Capture the cell that displays the provided text and extract its (x, y) central coordinate. 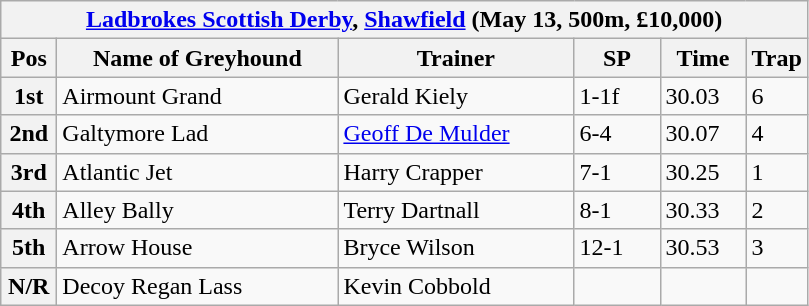
3rd (29, 172)
SP (617, 58)
Ladbrokes Scottish Derby, Shawfield (May 13, 500m, £10,000) (404, 20)
Atlantic Jet (198, 172)
1st (29, 96)
8-1 (617, 210)
1 (776, 172)
Gerald Kiely (456, 96)
Pos (29, 58)
N/R (29, 286)
2nd (29, 134)
Kevin Cobbold (456, 286)
Decoy Regan Lass (198, 286)
30.07 (703, 134)
4th (29, 210)
Airmount Grand (198, 96)
Harry Crapper (456, 172)
7-1 (617, 172)
4 (776, 134)
30.33 (703, 210)
Arrow House (198, 248)
6 (776, 96)
Trainer (456, 58)
Galtymore Lad (198, 134)
2 (776, 210)
Terry Dartnall (456, 210)
12-1 (617, 248)
6-4 (617, 134)
3 (776, 248)
1-1f (617, 96)
Bryce Wilson (456, 248)
Time (703, 58)
Trap (776, 58)
Geoff De Mulder (456, 134)
Alley Bally (198, 210)
30.53 (703, 248)
5th (29, 248)
30.03 (703, 96)
Name of Greyhound (198, 58)
30.25 (703, 172)
